Return the (x, y) coordinate for the center point of the cell that contains the specified text.  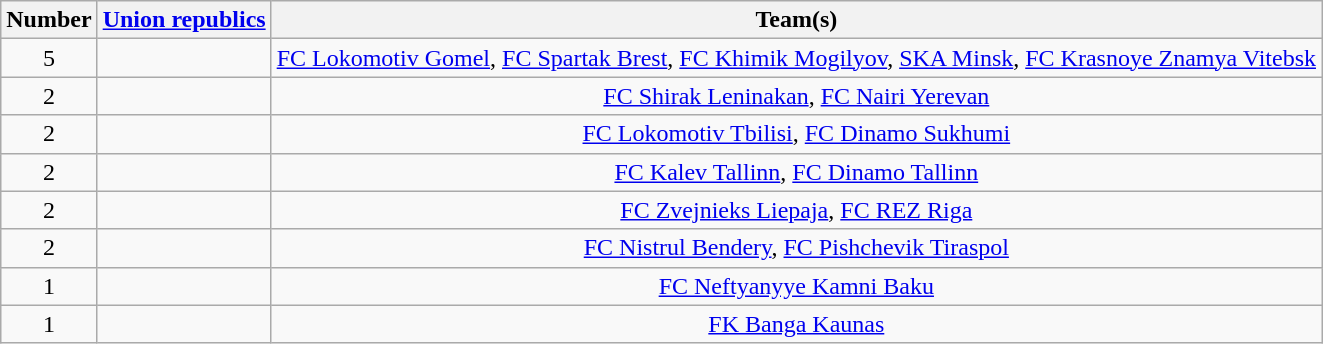
FC Lokomotiv Tbilisi, FC Dinamo Sukhumi (796, 134)
5 (49, 58)
FK Banga Kaunas (796, 324)
FC Nistrul Bendery, FC Pishchevik Tiraspol (796, 248)
Team(s) (796, 20)
FC Shirak Leninakan, FC Nairi Yerevan (796, 96)
Union republics (184, 20)
FC Neftyanyye Kamni Baku (796, 286)
FC Kalev Tallinn, FC Dinamo Tallinn (796, 172)
FC Zvejnieks Liepaja, FC REZ Riga (796, 210)
Number (49, 20)
FC Lokomotiv Gomel, FC Spartak Brest, FC Khimik Mogilyov, SKA Minsk, FC Krasnoye Znamya Vitebsk (796, 58)
